Identify which cell holds the provided text, then report its [X, Y] central coordinate. 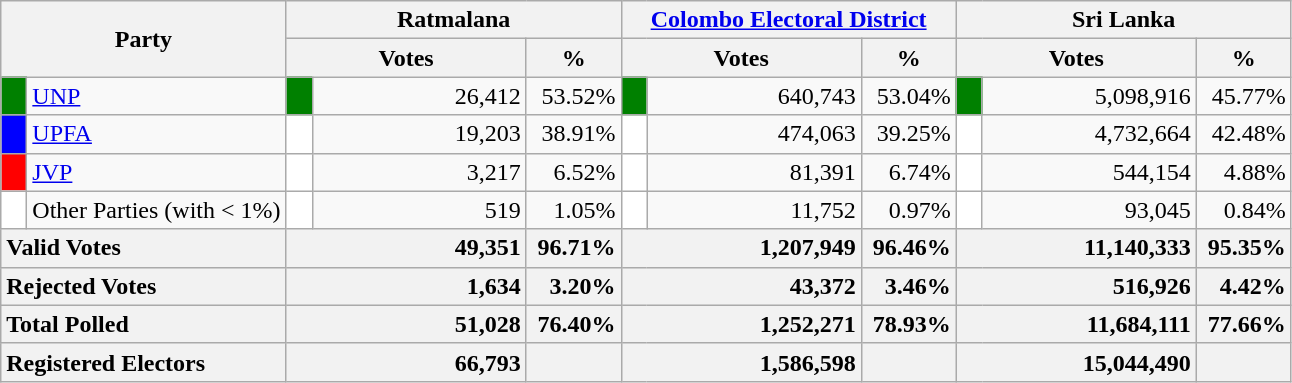
Sri Lanka [1124, 20]
Registered Electors [144, 362]
96.71% [574, 248]
Ratmalana [454, 20]
15,044,490 [1076, 362]
Other Parties (with < 1%) [156, 210]
42.48% [1244, 134]
3,217 [419, 172]
19,203 [419, 134]
3.20% [574, 286]
4,732,664 [1089, 134]
26,412 [419, 96]
Total Polled [144, 324]
516,926 [1076, 286]
3.46% [908, 286]
1,586,598 [741, 362]
38.91% [574, 134]
51,028 [406, 324]
1,634 [406, 286]
JVP [156, 172]
6.52% [574, 172]
77.66% [1244, 324]
640,743 [754, 96]
519 [419, 210]
4.88% [1244, 172]
1.05% [574, 210]
1,207,949 [741, 248]
81,391 [754, 172]
6.74% [908, 172]
5,098,916 [1089, 96]
95.35% [1244, 248]
Colombo Electoral District [788, 20]
76.40% [574, 324]
UPFA [156, 134]
53.04% [908, 96]
66,793 [406, 362]
UNP [156, 96]
544,154 [1089, 172]
53.52% [574, 96]
45.77% [1244, 96]
78.93% [908, 324]
1,252,271 [741, 324]
474,063 [754, 134]
39.25% [908, 134]
0.84% [1244, 210]
Rejected Votes [144, 286]
11,752 [754, 210]
4.42% [1244, 286]
Party [144, 39]
11,140,333 [1076, 248]
Valid Votes [144, 248]
93,045 [1089, 210]
11,684,111 [1076, 324]
96.46% [908, 248]
43,372 [741, 286]
49,351 [406, 248]
0.97% [908, 210]
